Capture the cell that displays the provided text and extract its (x, y) central coordinate. 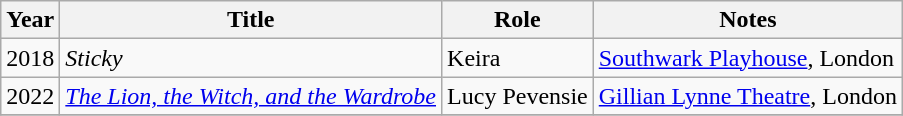
Title (251, 20)
Role (518, 20)
Keira (518, 58)
Lucy Pevensie (518, 96)
Sticky (251, 58)
The Lion, the Witch, and the Wardrobe (251, 96)
2022 (30, 96)
Notes (748, 20)
Year (30, 20)
Southwark Playhouse, London (748, 58)
Gillian Lynne Theatre, London (748, 96)
2018 (30, 58)
